Provide the (x, y) coordinate of the cell's center where the given text is located.  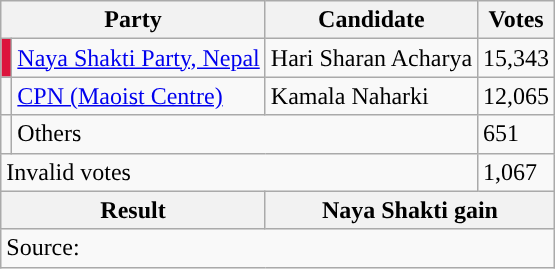
Votes (516, 20)
651 (516, 134)
Invalid votes (240, 172)
Party (134, 20)
1,067 (516, 172)
Hari Sharan Acharya (371, 58)
Kamala Naharki (371, 96)
Naya Shakti Party, Nepal (138, 58)
Candidate (371, 20)
Naya Shakti gain (410, 210)
Result (134, 210)
15,343 (516, 58)
Others (245, 134)
Source: (278, 248)
CPN (Maoist Centre) (138, 96)
12,065 (516, 96)
